Detect which cell encompasses the target text, then output its [x, y] center coordinate. 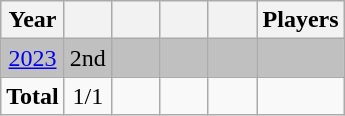
2023 [33, 58]
Year [33, 20]
2nd [88, 58]
Players [300, 20]
Total [33, 96]
1/1 [88, 96]
